Search for the cell housing the specified text and yield its (X, Y) center coordinate. 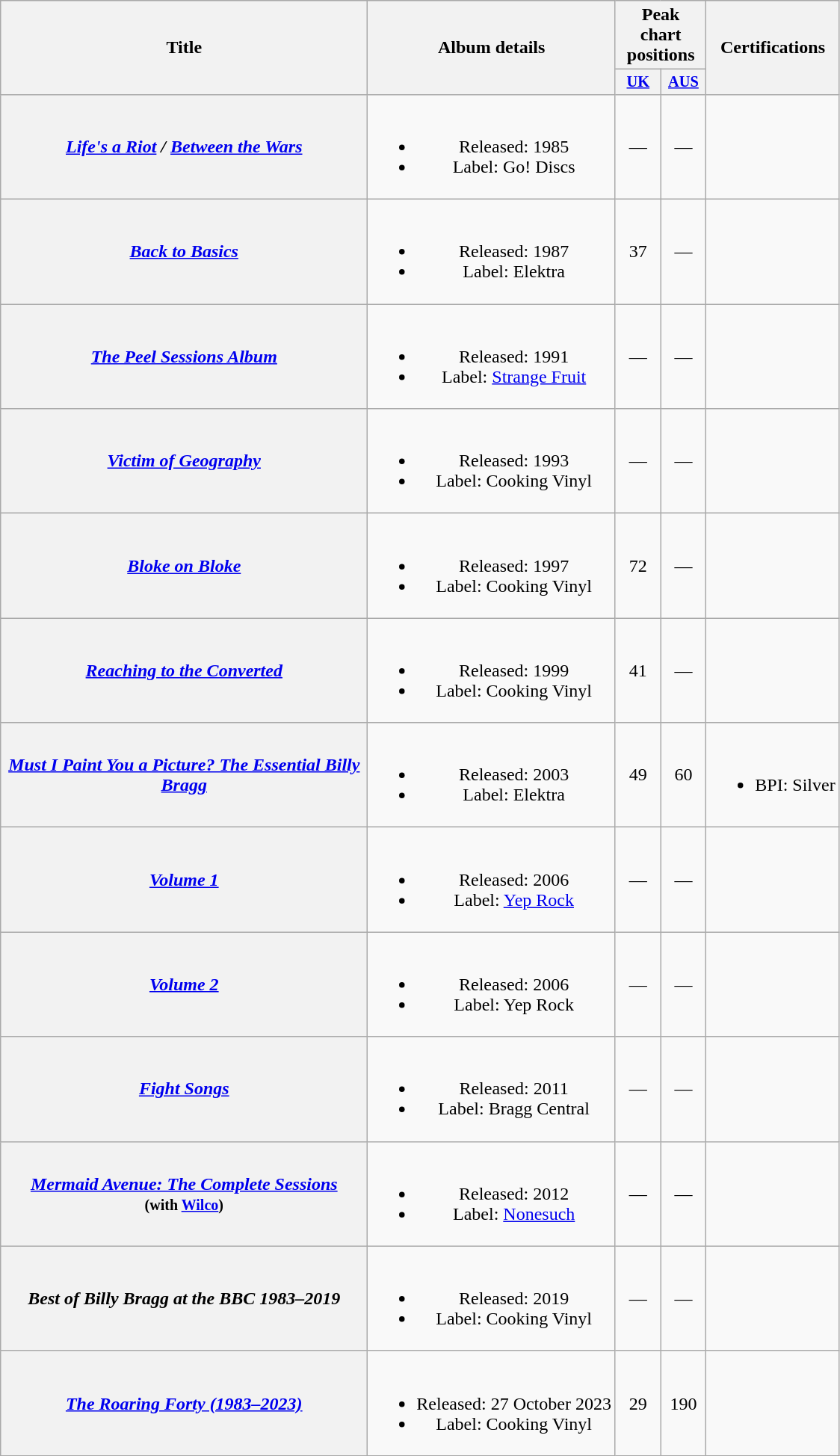
Released: 1997Label: Cooking Vinyl (492, 566)
Victim of Geography (184, 461)
Released: 1985Label: Go! Discs (492, 146)
The Roaring Forty (1983–2023) (184, 1403)
Released: 1987Label: Elektra (492, 252)
72 (638, 566)
29 (638, 1403)
Released: 1993Label: Cooking Vinyl (492, 461)
Volume 1 (184, 880)
Released: 2011Label: Bragg Central (492, 1089)
Mermaid Avenue: The Complete Sessions(with Wilco) (184, 1194)
Title (184, 48)
37 (638, 252)
Best of Billy Bragg at the BBC 1983–2019 (184, 1298)
Released: 2012Label: Nonesuch (492, 1194)
BPI: Silver (773, 775)
Back to Basics (184, 252)
Reaching to the Converted (184, 670)
Released: 2019Label: Cooking Vinyl (492, 1298)
190 (683, 1403)
Album details (492, 48)
Peak chart positions (661, 35)
60 (683, 775)
The Peel Sessions Album (184, 357)
Fight Songs (184, 1089)
Certifications (773, 48)
Released: 2003Label: Elektra (492, 775)
Must I Paint You a Picture? The Essential Billy Bragg (184, 775)
UK (638, 82)
Released: 1991Label: Strange Fruit (492, 357)
Bloke on Bloke (184, 566)
Released: 1999Label: Cooking Vinyl (492, 670)
41 (638, 670)
Volume 2 (184, 984)
Released: 27 October 2023Label: Cooking Vinyl (492, 1403)
49 (638, 775)
Life's a Riot / Between the Wars (184, 146)
AUS (683, 82)
